Determine the [x, y] coordinate at the center of the cell enclosing the given text.  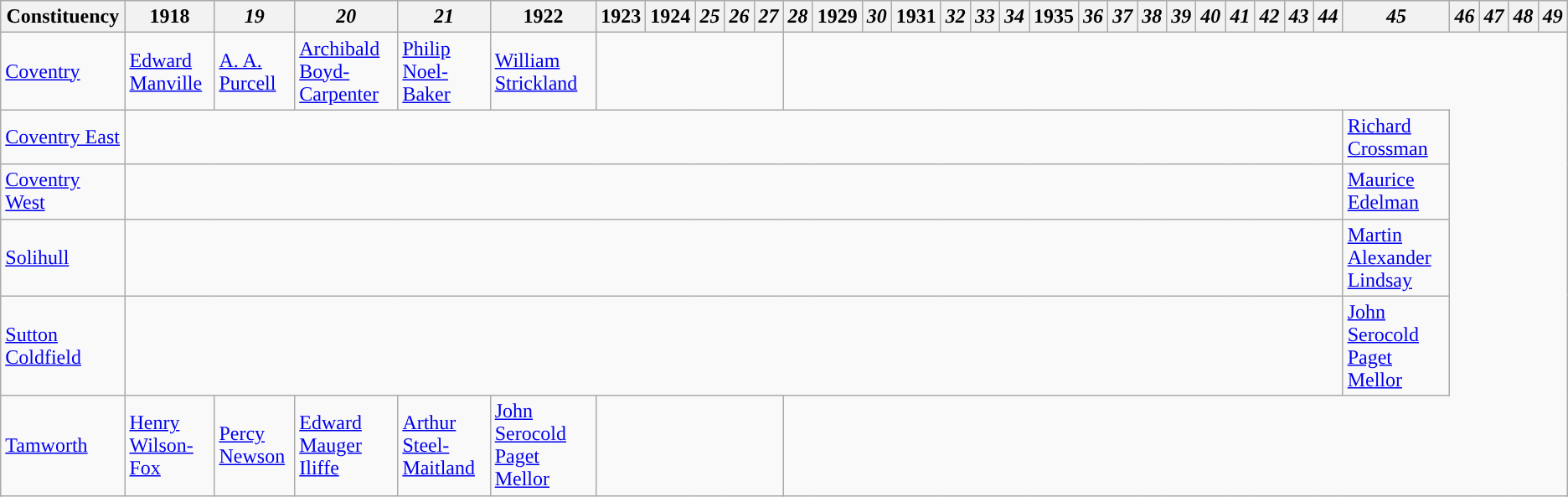
33 [985, 17]
1929 [838, 17]
Richard Crossman [1396, 137]
37 [1122, 17]
20 [347, 17]
21 [444, 17]
45 [1396, 17]
43 [1298, 17]
1931 [916, 17]
Maurice Edelman [1396, 191]
Coventry East [63, 137]
Arthur Steel-Maitland [444, 446]
1924 [670, 17]
46 [1464, 17]
28 [797, 17]
36 [1094, 17]
26 [739, 17]
1935 [1054, 17]
27 [769, 17]
38 [1153, 17]
Tamworth [63, 446]
Martin Alexander Lindsay [1396, 257]
1922 [543, 17]
Henry Wilson-Fox [169, 446]
39 [1181, 17]
Solihull [63, 257]
32 [955, 17]
19 [255, 17]
44 [1328, 17]
Constituency [63, 17]
Edward Manville [169, 71]
34 [1014, 17]
48 [1523, 17]
1923 [622, 17]
30 [876, 17]
Coventry [63, 71]
42 [1270, 17]
Edward Mauger Iliffe [347, 446]
25 [710, 17]
49 [1553, 17]
Percy Newson [255, 446]
Archibald Boyd-Carpenter [347, 71]
Sutton Coldfield [63, 345]
Philip Noel-Baker [444, 71]
41 [1240, 17]
1918 [169, 17]
A. A. Purcell [255, 71]
Coventry West [63, 191]
40 [1211, 17]
William Strickland [543, 71]
47 [1494, 17]
